Capture the cell that displays the provided text and extract its (X, Y) central coordinate. 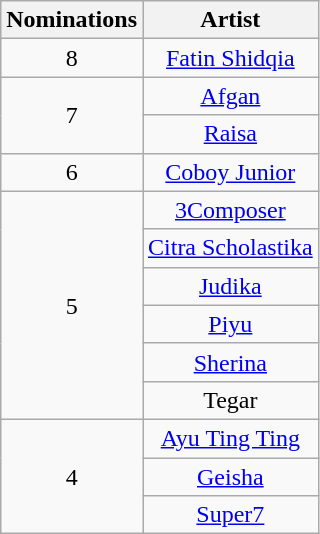
Artist (230, 20)
7 (72, 115)
Nominations (72, 20)
Raisa (230, 134)
4 (72, 476)
Geisha (230, 477)
Judika (230, 286)
Sherina (230, 362)
Piyu (230, 324)
Citra Scholastika (230, 248)
Fatin Shidqia (230, 58)
Coboy Junior (230, 172)
8 (72, 58)
Tegar (230, 400)
Ayu Ting Ting (230, 438)
Super7 (230, 515)
3Composer (230, 210)
5 (72, 305)
6 (72, 172)
Afgan (230, 96)
